Find where the given text appears and provide that cell's center as [x, y] coordinate. 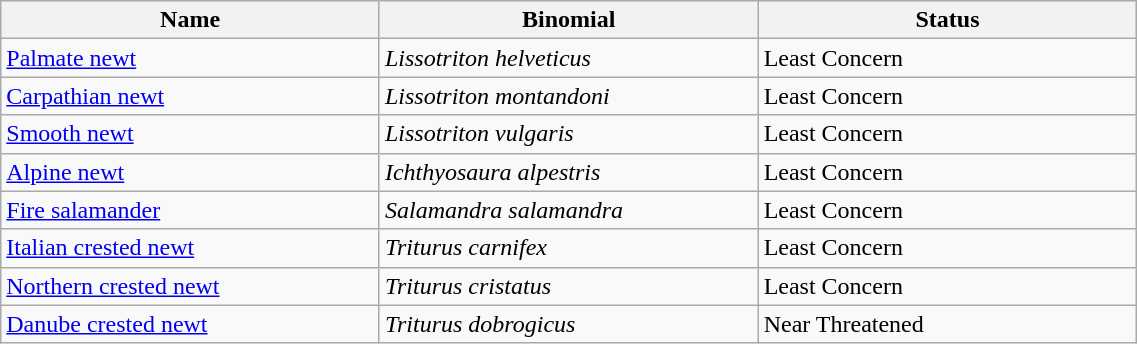
Northern crested newt [190, 286]
Ichthyosaura alpestris [568, 172]
Triturus cristatus [568, 286]
Lissotriton helveticus [568, 58]
Near Threatened [948, 324]
Status [948, 20]
Carpathian newt [190, 96]
Triturus dobrogicus [568, 324]
Italian crested newt [190, 248]
Danube crested newt [190, 324]
Smooth newt [190, 134]
Palmate newt [190, 58]
Lissotriton montandoni [568, 96]
Fire salamander [190, 210]
Binomial [568, 20]
Triturus carnifex [568, 248]
Alpine newt [190, 172]
Salamandra salamandra [568, 210]
Lissotriton vulgaris [568, 134]
Name [190, 20]
